Determine the (x, y) coordinate at the center of the cell enclosing the given text.  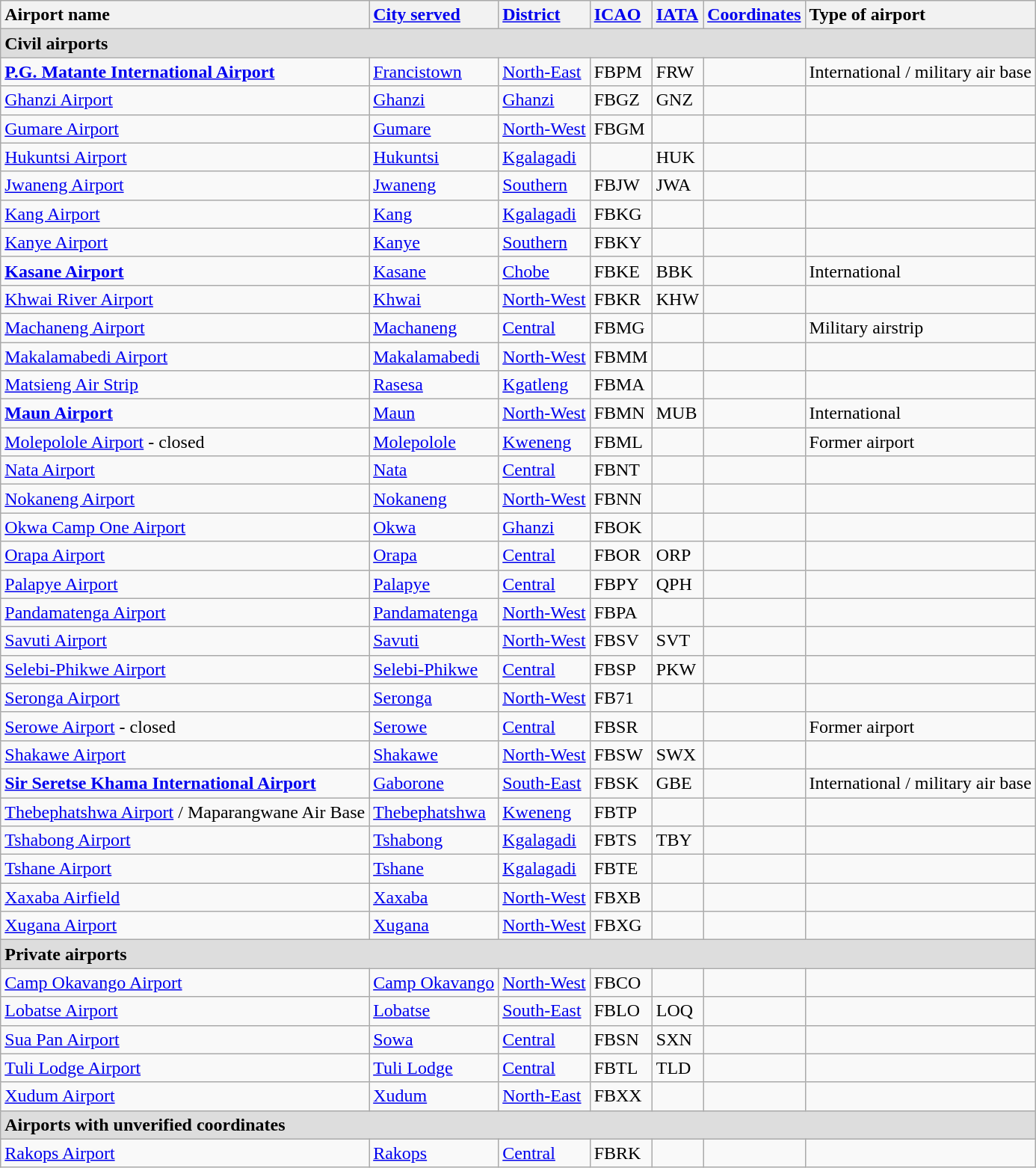
Serowe (434, 726)
FBNT (620, 470)
Camp Okavango Airport (185, 983)
Kasane (434, 271)
FBGZ (620, 100)
Sua Pan Airport (185, 1039)
Pandamatenga Airport (185, 612)
FBLO (620, 1011)
FBSW (620, 754)
ORP (677, 556)
FBOR (620, 556)
Hukuntsi (434, 157)
FBPM (620, 72)
Nokaneng Airport (185, 499)
Khwai River Airport (185, 299)
Private airports (519, 954)
FBNN (620, 499)
Type of airport (920, 15)
FBXG (620, 926)
FBMN (620, 414)
Kasane Airport (185, 271)
Ghanzi Airport (185, 100)
FBKE (620, 271)
Lobatse (434, 1011)
Nata (434, 470)
Savuti Airport (185, 641)
FBTS (620, 840)
KHW (677, 299)
Tuli Lodge (434, 1068)
Palapye Airport (185, 584)
IATA (677, 15)
District (544, 15)
Okwa Camp One Airport (185, 527)
FBXB (620, 897)
Maun (434, 414)
FBSV (620, 641)
FBML (620, 442)
FBJW (620, 185)
Civil airports (519, 43)
GBE (677, 783)
Tshabong Airport (185, 840)
Gumare Airport (185, 129)
Kang Airport (185, 214)
Seronga (434, 698)
Tuli Lodge Airport (185, 1068)
LOQ (677, 1011)
Jwaneng (434, 185)
Tshane (434, 869)
Military airstrip (920, 328)
P.G. Matante International Airport (185, 72)
Palapye (434, 584)
TLD (677, 1068)
Okwa (434, 527)
FB71 (620, 698)
MUB (677, 414)
Machaneng (434, 328)
Tshabong (434, 840)
FBOK (620, 527)
Hukuntsi Airport (185, 157)
FBCO (620, 983)
FBTE (620, 869)
Makalamabedi Airport (185, 357)
FBMM (620, 357)
ICAO (620, 15)
Shakawe (434, 754)
Francistown (434, 72)
Tshane Airport (185, 869)
Xaxaba Airfield (185, 897)
Xudum (434, 1096)
FBRK (620, 1153)
Selebi-Phikwe (434, 669)
SXN (677, 1039)
Serowe Airport - closed (185, 726)
Thebephatshwa (434, 811)
City served (434, 15)
Makalamabedi (434, 357)
FBSK (620, 783)
FBMG (620, 328)
FBSN (620, 1039)
Xaxaba (434, 897)
FBXX (620, 1096)
Kanye Airport (185, 242)
Molepolole (434, 442)
Nokaneng (434, 499)
Jwaneng Airport (185, 185)
Lobatse Airport (185, 1011)
FBGM (620, 129)
HUK (677, 157)
Shakawe Airport (185, 754)
Kgatleng (544, 385)
Sir Seretse Khama International Airport (185, 783)
Machaneng Airport (185, 328)
Gumare (434, 129)
SVT (677, 641)
FRW (677, 72)
FBKR (620, 299)
Orapa (434, 556)
Thebephatshwa Airport / Maparangwane Air Base (185, 811)
Maun Airport (185, 414)
Molepolole Airport - closed (185, 442)
GNZ (677, 100)
BBK (677, 271)
TBY (677, 840)
FBPA (620, 612)
Airports with unverified coordinates (519, 1125)
Nata Airport (185, 470)
FBSP (620, 669)
Orapa Airport (185, 556)
Matsieng Air Strip (185, 385)
JWA (677, 185)
Seronga Airport (185, 698)
FBKG (620, 214)
FBTL (620, 1068)
FBTP (620, 811)
FBMA (620, 385)
Coordinates (754, 15)
Xudum Airport (185, 1096)
Kang (434, 214)
Camp Okavango (434, 983)
Kanye (434, 242)
Xugana Airport (185, 926)
Rakops Airport (185, 1153)
Savuti (434, 641)
Pandamatenga (434, 612)
Khwai (434, 299)
FBPY (620, 584)
FBSR (620, 726)
FBKY (620, 242)
Selebi-Phikwe Airport (185, 669)
Chobe (544, 271)
QPH (677, 584)
Rakops (434, 1153)
Sowa (434, 1039)
Gaborone (434, 783)
PKW (677, 669)
SWX (677, 754)
Airport name (185, 15)
Xugana (434, 926)
Rasesa (434, 385)
